Return (X, Y) of the center of cell containing provided text 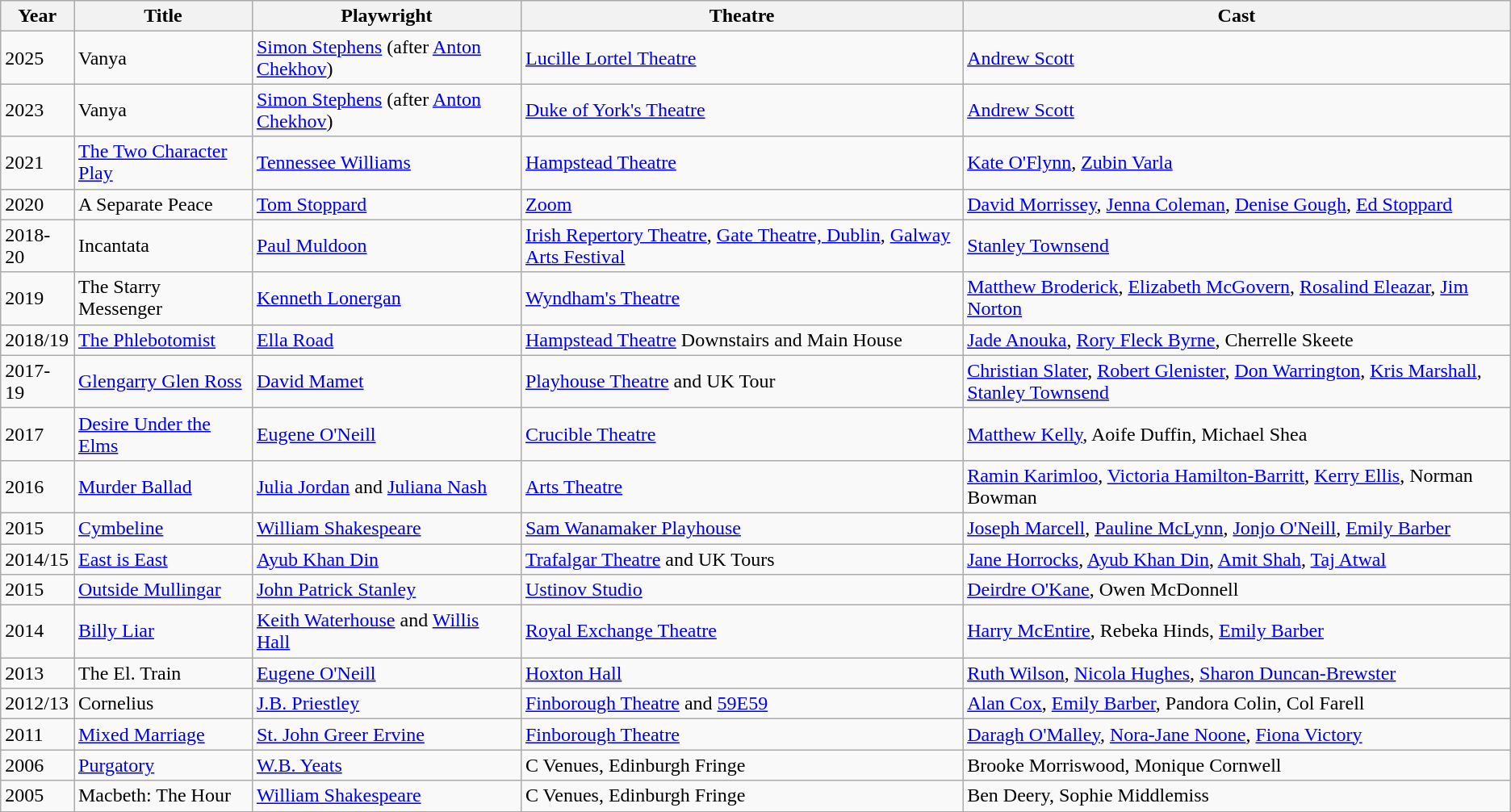
Stanley Townsend (1237, 245)
Irish Repertory Theatre, Gate Theatre, Dublin, Galway Arts Festival (741, 245)
Ramin Karimloo, Victoria Hamilton-Barritt, Kerry Ellis, Norman Bowman (1237, 486)
Alan Cox, Emily Barber, Pandora Colin, Col Farell (1237, 704)
Paul Muldoon (386, 245)
Daragh O'Malley, Nora-Jane Noone, Fiona Victory (1237, 735)
2005 (37, 796)
2013 (37, 673)
Macbeth: The Hour (163, 796)
Cymbeline (163, 528)
Title (163, 16)
Royal Exchange Theatre (741, 631)
Trafalgar Theatre and UK Tours (741, 559)
2014 (37, 631)
The Phlebotomist (163, 340)
The Two Character Play (163, 163)
Arts Theatre (741, 486)
J.B. Priestley (386, 704)
The Starry Messenger (163, 299)
2006 (37, 765)
2017-19 (37, 381)
2012/13 (37, 704)
Brooke Morriswood, Monique Cornwell (1237, 765)
Playhouse Theatre and UK Tour (741, 381)
Matthew Kelly, Aoife Duffin, Michael Shea (1237, 434)
Billy Liar (163, 631)
Jade Anouka, Rory Fleck Byrne, Cherrelle Skeete (1237, 340)
Deirdre O'Kane, Owen McDonnell (1237, 590)
East is East (163, 559)
2011 (37, 735)
Ella Road (386, 340)
Finborough Theatre (741, 735)
David Mamet (386, 381)
2017 (37, 434)
Hampstead Theatre Downstairs and Main House (741, 340)
2018-20 (37, 245)
Murder Ballad (163, 486)
Ruth Wilson, Nicola Hughes, Sharon Duncan-Brewster (1237, 673)
Julia Jordan and Juliana Nash (386, 486)
Theatre (741, 16)
Purgatory (163, 765)
Ayub Khan Din (386, 559)
Crucible Theatre (741, 434)
Keith Waterhouse and Willis Hall (386, 631)
Ustinov Studio (741, 590)
2023 (37, 110)
2021 (37, 163)
Harry McEntire, Rebeka Hinds, Emily Barber (1237, 631)
Zoom (741, 204)
2016 (37, 486)
Christian Slater, Robert Glenister, Don Warrington, Kris Marshall, Stanley Townsend (1237, 381)
Joseph Marcell, Pauline McLynn, Jonjo O'Neill, Emily Barber (1237, 528)
Sam Wanamaker Playhouse (741, 528)
A Separate Peace (163, 204)
Cornelius (163, 704)
Playwright (386, 16)
2020 (37, 204)
Desire Under the Elms (163, 434)
Incantata (163, 245)
2019 (37, 299)
Tom Stoppard (386, 204)
Lucille Lortel Theatre (741, 58)
2025 (37, 58)
Cast (1237, 16)
2018/19 (37, 340)
Tennessee Williams (386, 163)
2014/15 (37, 559)
Finborough Theatre and 59E59 (741, 704)
Duke of York's Theatre (741, 110)
Hampstead Theatre (741, 163)
St. John Greer Ervine (386, 735)
Mixed Marriage (163, 735)
Matthew Broderick, Elizabeth McGovern, Rosalind Eleazar, Jim Norton (1237, 299)
Outside Mullingar (163, 590)
Jane Horrocks, Ayub Khan Din, Amit Shah, Taj Atwal (1237, 559)
The El. Train (163, 673)
Year (37, 16)
John Patrick Stanley (386, 590)
Glengarry Glen Ross (163, 381)
Hoxton Hall (741, 673)
Kate O'Flynn, Zubin Varla (1237, 163)
Ben Deery, Sophie Middlemiss (1237, 796)
W.B. Yeats (386, 765)
Wyndham's Theatre (741, 299)
Kenneth Lonergan (386, 299)
David Morrissey, Jenna Coleman, Denise Gough, Ed Stoppard (1237, 204)
